From the cell containing the given text, extract its center point as (X, Y) coordinate. 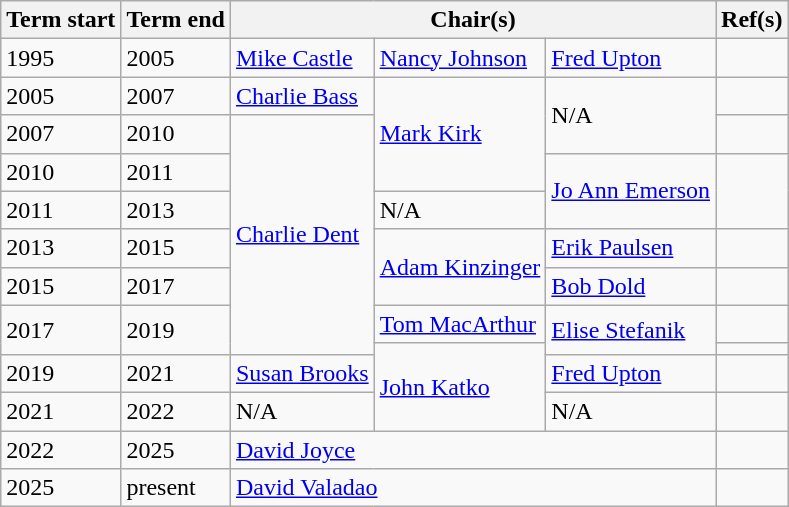
1995 (61, 58)
Mark Kirk (460, 134)
Charlie Dent (302, 234)
Susan Brooks (302, 373)
Jo Ann Emerson (631, 191)
Erik Paulsen (631, 248)
Nancy Johnson (460, 58)
David Valadao (472, 488)
Term start (61, 20)
Tom MacArthur (460, 324)
present (176, 488)
David Joyce (472, 449)
Ref(s) (752, 20)
John Katko (460, 386)
Chair(s) (472, 20)
Adam Kinzinger (460, 267)
Mike Castle (302, 58)
Bob Dold (631, 286)
Charlie Bass (302, 96)
Elise Stefanik (631, 330)
Term end (176, 20)
